Extract the [X, Y] coordinate from the center of the cell holding the provided text.  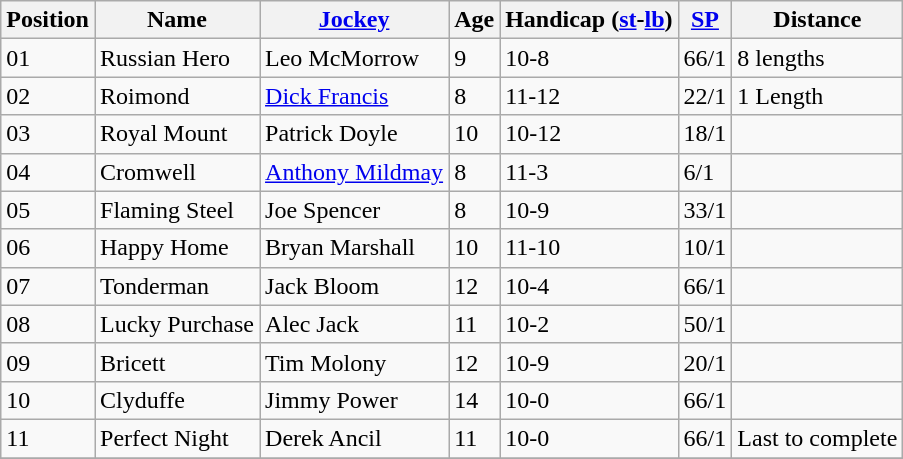
06 [48, 248]
02 [48, 96]
14 [474, 400]
11-3 [589, 172]
Perfect Night [176, 438]
11-12 [589, 96]
Bryan Marshall [354, 248]
Jack Bloom [354, 286]
Leo McMorrow [354, 58]
Bricett [176, 362]
Happy Home [176, 248]
10-8 [589, 58]
SP [705, 20]
6/1 [705, 172]
50/1 [705, 324]
10-4 [589, 286]
Tonderman [176, 286]
Dick Francis [354, 96]
Tim Molony [354, 362]
Age [474, 20]
Name [176, 20]
Anthony Mildmay [354, 172]
11-10 [589, 248]
20/1 [705, 362]
04 [48, 172]
09 [48, 362]
Distance [818, 20]
Last to complete [818, 438]
Royal Mount [176, 134]
Flaming Steel [176, 210]
9 [474, 58]
Cromwell [176, 172]
03 [48, 134]
10-2 [589, 324]
1 Length [818, 96]
Jockey [354, 20]
Russian Hero [176, 58]
10-12 [589, 134]
Jimmy Power [354, 400]
18/1 [705, 134]
Alec Jack [354, 324]
Roimond [176, 96]
01 [48, 58]
Lucky Purchase [176, 324]
05 [48, 210]
Joe Spencer [354, 210]
08 [48, 324]
22/1 [705, 96]
Derek Ancil [354, 438]
Handicap (st-lb) [589, 20]
33/1 [705, 210]
Patrick Doyle [354, 134]
07 [48, 286]
10/1 [705, 248]
Position [48, 20]
Clyduffe [176, 400]
8 lengths [818, 58]
